Provide the (x, y) coordinate of the cell's center where the given text is located.  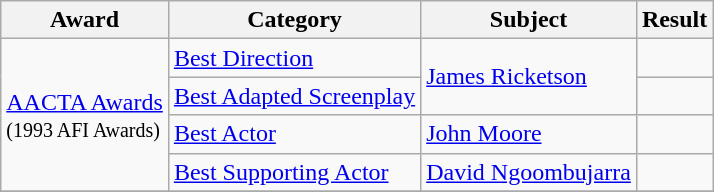
David Ngoombujarra (529, 172)
John Moore (529, 134)
Best Supporting Actor (294, 172)
Award (85, 20)
Result (674, 20)
Best Direction (294, 58)
James Ricketson (529, 77)
Subject (529, 20)
Category (294, 20)
Best Adapted Screenplay (294, 96)
AACTA Awards(1993 AFI Awards) (85, 115)
Best Actor (294, 134)
